Scan for the cell matching the given text and deliver its [X, Y] coordinate at center. 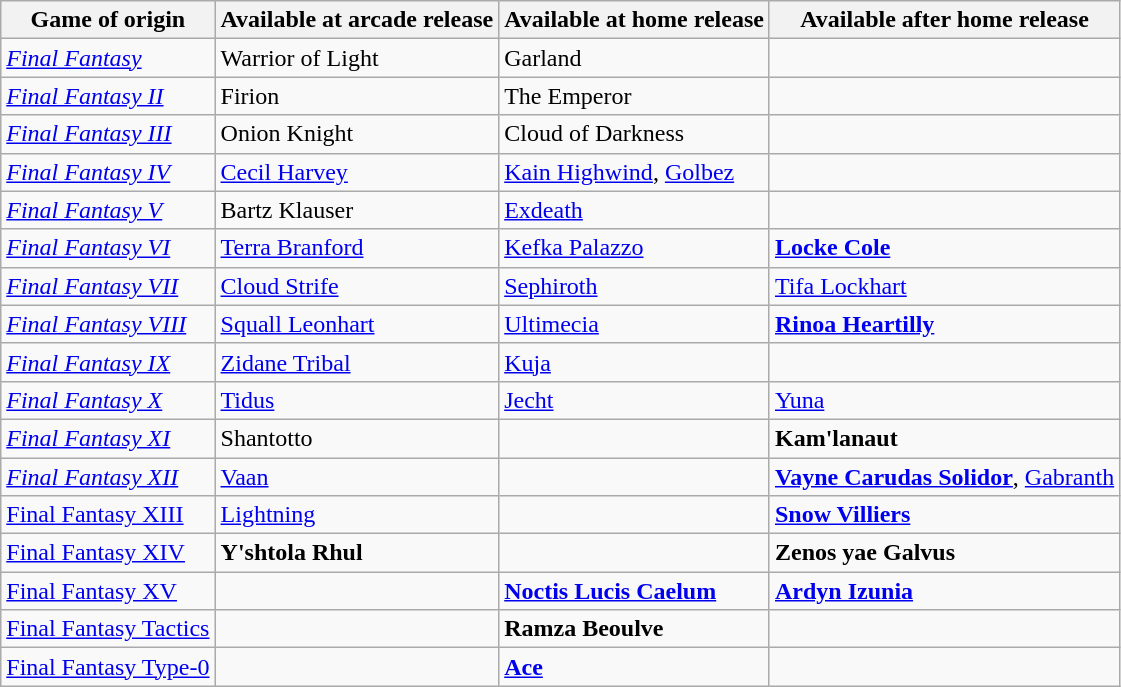
Game of origin [108, 20]
Final Fantasy VII [108, 286]
Final Fantasy X [108, 400]
Available after home release [944, 20]
Kam'lanaut [944, 438]
Lightning [357, 515]
Final Fantasy XIV [108, 553]
Snow Villiers [944, 515]
Locke Cole [944, 248]
Terra Branford [357, 248]
Final Fantasy VI [108, 248]
Ramza Beoulve [634, 629]
Yuna [944, 400]
Final Fantasy XII [108, 477]
Tifa Lockhart [944, 286]
Shantotto [357, 438]
Y'shtola Rhul [357, 553]
Firion [357, 96]
Bartz Klauser [357, 210]
Cloud Strife [357, 286]
Final Fantasy XIII [108, 515]
Kefka Palazzo [634, 248]
Final Fantasy Tactics [108, 629]
Warrior of Light [357, 58]
Noctis Lucis Caelum [634, 591]
Final Fantasy Type-0 [108, 667]
Final Fantasy IV [108, 172]
Kuja [634, 362]
Jecht [634, 400]
Kain Highwind, Golbez [634, 172]
Cecil Harvey [357, 172]
Final Fantasy VIII [108, 324]
Squall Leonhart [357, 324]
Onion Knight [357, 134]
Final Fantasy II [108, 96]
Rinoa Heartilly [944, 324]
Ace [634, 667]
Final Fantasy [108, 58]
Ultimecia [634, 324]
Ardyn Izunia [944, 591]
Final Fantasy XI [108, 438]
Final Fantasy IX [108, 362]
Final Fantasy XV [108, 591]
Available at home release [634, 20]
Sephiroth [634, 286]
Final Fantasy III [108, 134]
Zenos yae Galvus [944, 553]
Cloud of Darkness [634, 134]
The Emperor [634, 96]
Vaan [357, 477]
Garland [634, 58]
Available at arcade release [357, 20]
Zidane Tribal [357, 362]
Tidus [357, 400]
Vayne Carudas Solidor, Gabranth [944, 477]
Final Fantasy V [108, 210]
Exdeath [634, 210]
